Provide the (x, y) coordinate of the cell's center where the given text is located.  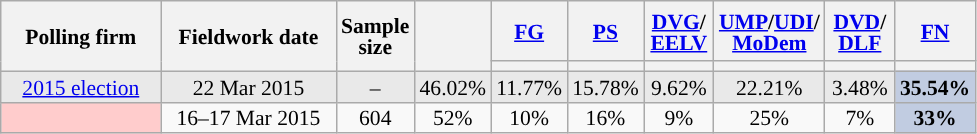
16–17 Mar 2015 (248, 118)
DVG/EELV (679, 31)
25% (770, 118)
PS (606, 31)
DVD/DLF (860, 31)
22 Mar 2015 (248, 86)
FN (935, 31)
9% (679, 118)
7% (860, 118)
Samplesize (375, 36)
15.78% (606, 86)
– (375, 86)
52% (452, 118)
33% (935, 118)
2015 election (81, 86)
9.62% (679, 86)
46.02% (452, 86)
Polling firm (81, 36)
16% (606, 118)
604 (375, 118)
3.48% (860, 86)
11.77% (529, 86)
FG (529, 31)
Fieldwork date (248, 36)
UMP/UDI/MoDem (770, 31)
22.21% (770, 86)
35.54% (935, 86)
10% (529, 118)
